Output the [x, y] coordinate of the center of the cell containing the given text.  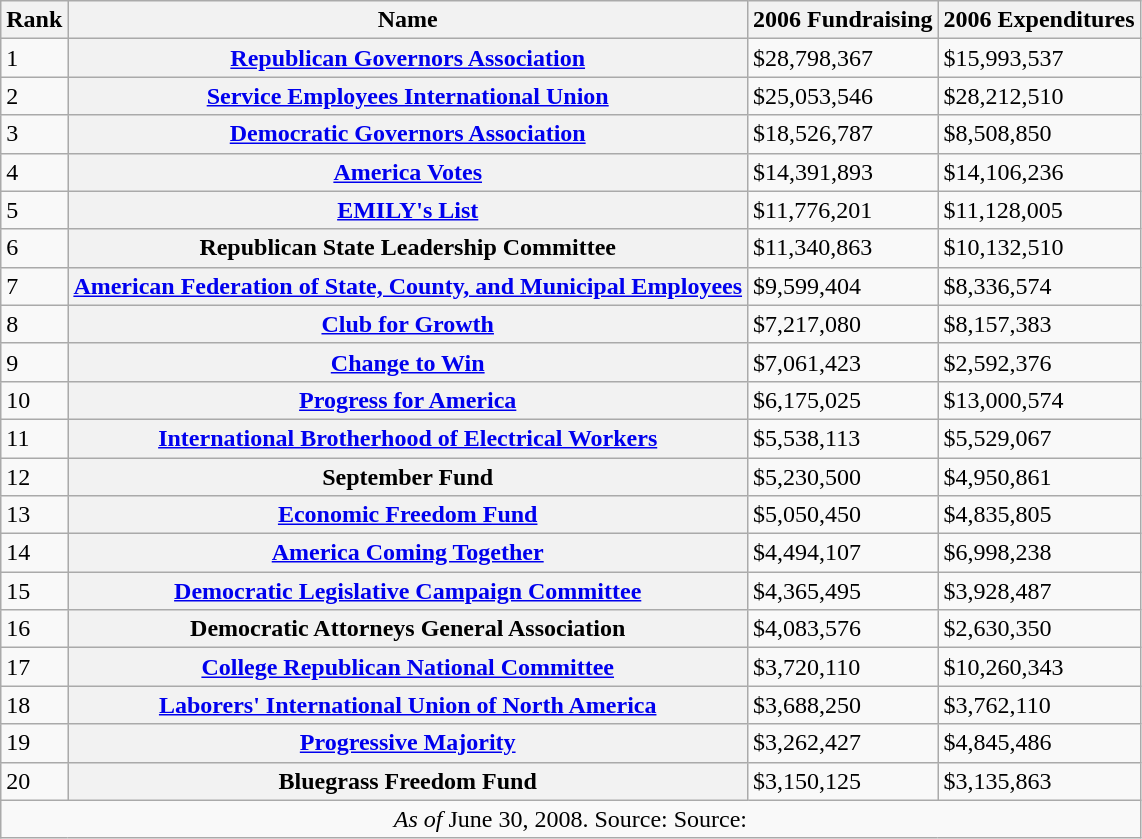
$3,262,427 [843, 743]
$5,230,500 [843, 477]
College Republican National Committee [408, 667]
$5,538,113 [843, 438]
Republican Governors Association [408, 58]
$15,993,537 [1039, 58]
$28,798,367 [843, 58]
$4,950,861 [1039, 477]
$11,128,005 [1039, 210]
15 [34, 591]
EMILY's List [408, 210]
16 [34, 629]
$3,762,110 [1039, 705]
International Brotherhood of Electrical Workers [408, 438]
$4,494,107 [843, 553]
$3,135,863 [1039, 781]
13 [34, 515]
Laborers' International Union of North America [408, 705]
$18,526,787 [843, 134]
$4,845,486 [1039, 743]
4 [34, 172]
$11,776,201 [843, 210]
As of June 30, 2008. Source: Source: [570, 819]
$14,106,236 [1039, 172]
20 [34, 781]
$8,336,574 [1039, 286]
Democratic Attorneys General Association [408, 629]
Democratic Legislative Campaign Committee [408, 591]
$3,928,487 [1039, 591]
Rank [34, 20]
8 [34, 324]
$3,688,250 [843, 705]
Service Employees International Union [408, 96]
Progress for America [408, 400]
$28,212,510 [1039, 96]
$13,000,574 [1039, 400]
Club for Growth [408, 324]
American Federation of State, County, and Municipal Employees [408, 286]
Economic Freedom Fund [408, 515]
America Votes [408, 172]
Democratic Governors Association [408, 134]
$7,061,423 [843, 362]
$10,132,510 [1039, 248]
Progressive Majority [408, 743]
September Fund [408, 477]
$5,529,067 [1039, 438]
$8,157,383 [1039, 324]
$2,592,376 [1039, 362]
$3,150,125 [843, 781]
$25,053,546 [843, 96]
$2,630,350 [1039, 629]
$4,083,576 [843, 629]
14 [34, 553]
Change to Win [408, 362]
$3,720,110 [843, 667]
$14,391,893 [843, 172]
17 [34, 667]
3 [34, 134]
12 [34, 477]
10 [34, 400]
18 [34, 705]
$9,599,404 [843, 286]
$7,217,080 [843, 324]
2006 Expenditures [1039, 20]
$10,260,343 [1039, 667]
$4,835,805 [1039, 515]
Bluegrass Freedom Fund [408, 781]
7 [34, 286]
11 [34, 438]
$11,340,863 [843, 248]
$5,050,450 [843, 515]
9 [34, 362]
5 [34, 210]
$6,998,238 [1039, 553]
$8,508,850 [1039, 134]
Name [408, 20]
America Coming Together [408, 553]
$6,175,025 [843, 400]
19 [34, 743]
Republican State Leadership Committee [408, 248]
6 [34, 248]
2006 Fundraising [843, 20]
2 [34, 96]
1 [34, 58]
$4,365,495 [843, 591]
